Identify which cell holds the provided text, then report its [x, y] central coordinate. 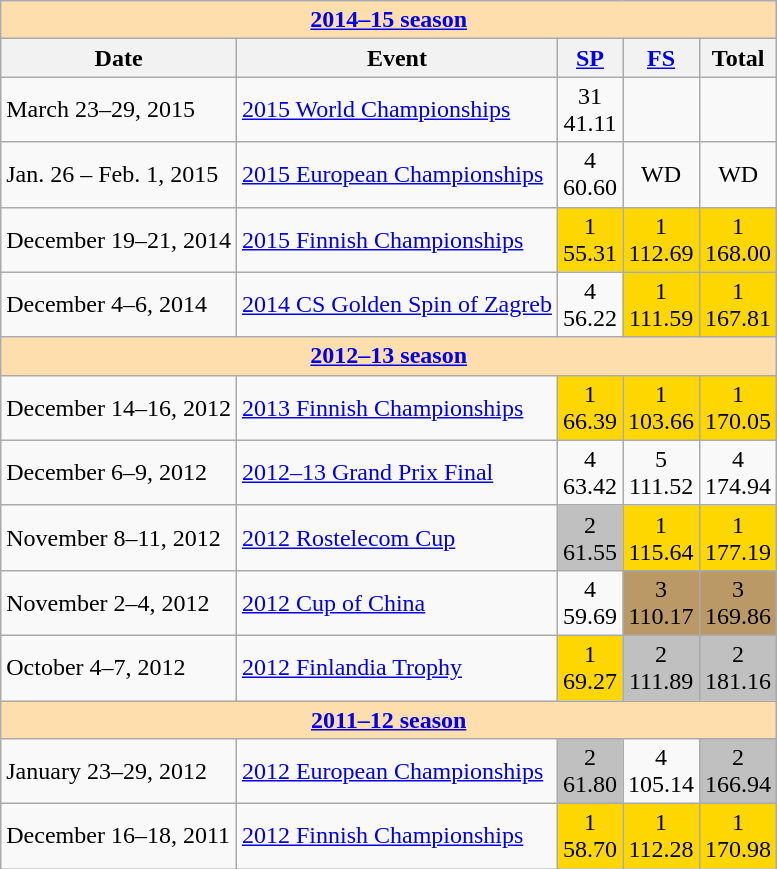
December 14–16, 2012 [119, 408]
1 115.64 [662, 538]
December 19–21, 2014 [119, 240]
3 110.17 [662, 602]
5 111.52 [662, 472]
December 4–6, 2014 [119, 304]
2 166.94 [738, 772]
November 8–11, 2012 [119, 538]
2011–12 season [389, 719]
SP [590, 58]
2 111.89 [662, 668]
2015 World Championships [396, 110]
2 181.16 [738, 668]
4 105.14 [662, 772]
2012 European Championships [396, 772]
2012–13 season [389, 356]
2014 CS Golden Spin of Zagreb [396, 304]
2015 European Championships [396, 174]
2015 Finnish Championships [396, 240]
1 103.66 [662, 408]
FS [662, 58]
2 61.55 [590, 538]
1 170.05 [738, 408]
4 63.42 [590, 472]
1 177.19 [738, 538]
2012 Finlandia Trophy [396, 668]
1 170.98 [738, 836]
2013 Finnish Championships [396, 408]
Date [119, 58]
1 112.28 [662, 836]
Total [738, 58]
4 174.94 [738, 472]
October 4–7, 2012 [119, 668]
1 69.27 [590, 668]
2012 Finnish Championships [396, 836]
March 23–29, 2015 [119, 110]
1 111.59 [662, 304]
2012 Rostelecom Cup [396, 538]
1 167.81 [738, 304]
2012–13 Grand Prix Final [396, 472]
November 2–4, 2012 [119, 602]
3 169.86 [738, 602]
2014–15 season [389, 20]
4 56.22 [590, 304]
Jan. 26 – Feb. 1, 2015 [119, 174]
January 23–29, 2012 [119, 772]
31 41.11 [590, 110]
December 16–18, 2011 [119, 836]
Event [396, 58]
4 60.60 [590, 174]
1 112.69 [662, 240]
1 168.00 [738, 240]
4 59.69 [590, 602]
1 66.39 [590, 408]
December 6–9, 2012 [119, 472]
1 55.31 [590, 240]
2 61.80 [590, 772]
1 58.70 [590, 836]
2012 Cup of China [396, 602]
